Return [X, Y] of the center of cell containing provided text 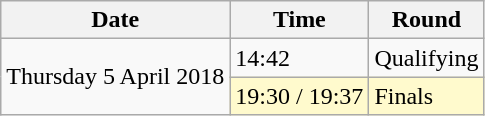
14:42 [300, 58]
Round [426, 20]
Qualifying [426, 58]
Time [300, 20]
Date [116, 20]
Finals [426, 96]
Thursday 5 April 2018 [116, 77]
19:30 / 19:37 [300, 96]
